Capture the cell that displays the provided text and extract its [x, y] central coordinate. 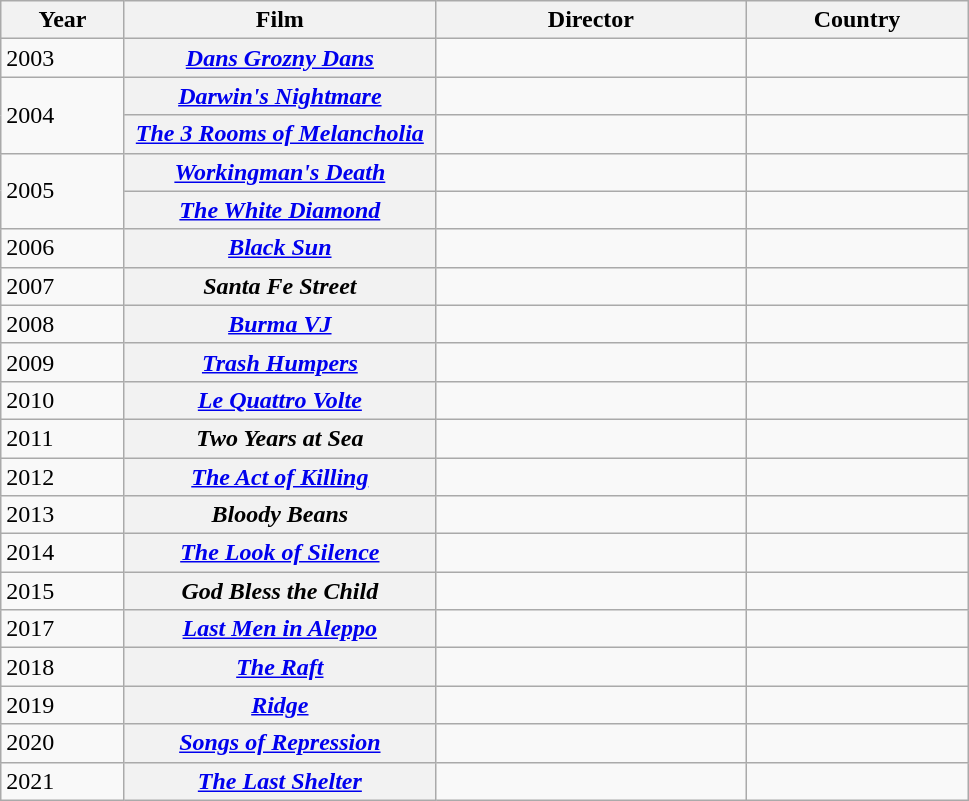
The Act of Killing [280, 477]
2020 [63, 743]
Le Quattro Volte [280, 400]
2008 [63, 324]
The Last Shelter [280, 781]
2013 [63, 515]
Burma VJ [280, 324]
2009 [63, 362]
2019 [63, 705]
2015 [63, 591]
2018 [63, 667]
Two Years at Sea [280, 438]
2017 [63, 629]
The 3 Rooms of Melancholia [280, 134]
Country [856, 20]
2007 [63, 286]
Santa Fe Street [280, 286]
Year [63, 20]
2005 [63, 191]
God Bless the Child [280, 591]
2012 [63, 477]
Last Men in Aleppo [280, 629]
Director [590, 20]
2011 [63, 438]
2010 [63, 400]
Darwin's Nightmare [280, 96]
2006 [63, 248]
Songs of Repression [280, 743]
The Look of Silence [280, 553]
Trash Humpers [280, 362]
2003 [63, 58]
2021 [63, 781]
2004 [63, 115]
Bloody Beans [280, 515]
Ridge [280, 705]
Black Sun [280, 248]
The White Diamond [280, 210]
Workingman's Death [280, 172]
The Raft [280, 667]
Dans Grozny Dans [280, 58]
Film [280, 20]
2014 [63, 553]
